Pinpoint the cell where the given text exists, returning its (X, Y) midpoint coordinate. 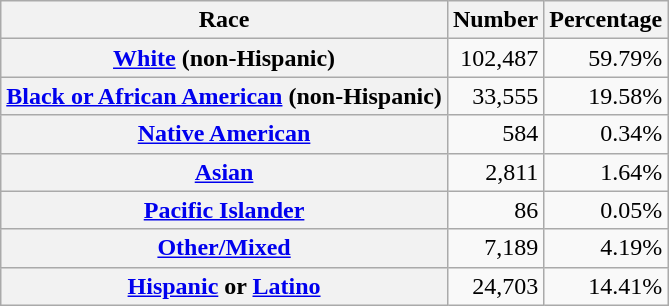
Hispanic or Latino (224, 286)
19.58% (606, 96)
2,811 (495, 172)
Native American (224, 134)
102,487 (495, 58)
Race (224, 20)
33,555 (495, 96)
14.41% (606, 286)
Other/Mixed (224, 248)
0.34% (606, 134)
Number (495, 20)
584 (495, 134)
24,703 (495, 286)
Percentage (606, 20)
1.64% (606, 172)
4.19% (606, 248)
Pacific Islander (224, 210)
White (non-Hispanic) (224, 58)
Asian (224, 172)
Black or African American (non-Hispanic) (224, 96)
7,189 (495, 248)
0.05% (606, 210)
59.79% (606, 58)
86 (495, 210)
